Provide the (x, y) coordinate of the cell's center where the given text is located.  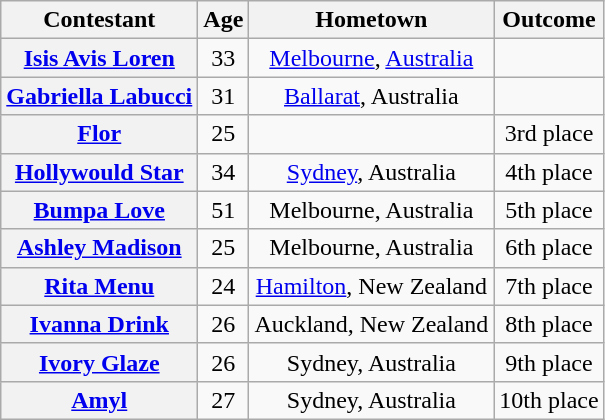
Outcome (549, 20)
27 (224, 400)
7th place (549, 286)
Age (224, 20)
Isis Avis Loren (100, 58)
Bumpa Love (100, 210)
34 (224, 172)
Hometown (372, 20)
Rita Menu (100, 286)
Gabriella Labucci (100, 96)
33 (224, 58)
Flor (100, 134)
Ivory Glaze (100, 362)
Ashley Madison (100, 248)
6th place (549, 248)
8th place (549, 324)
9th place (549, 362)
Hollywould Star (100, 172)
31 (224, 96)
Contestant (100, 20)
Amyl (100, 400)
5th place (549, 210)
24 (224, 286)
3rd place (549, 134)
Ivanna Drink (100, 324)
Ballarat, Australia (372, 96)
Hamilton, New Zealand (372, 286)
51 (224, 210)
10th place (549, 400)
Auckland, New Zealand (372, 324)
4th place (549, 172)
